Identify which cell holds the provided text, then report its [x, y] central coordinate. 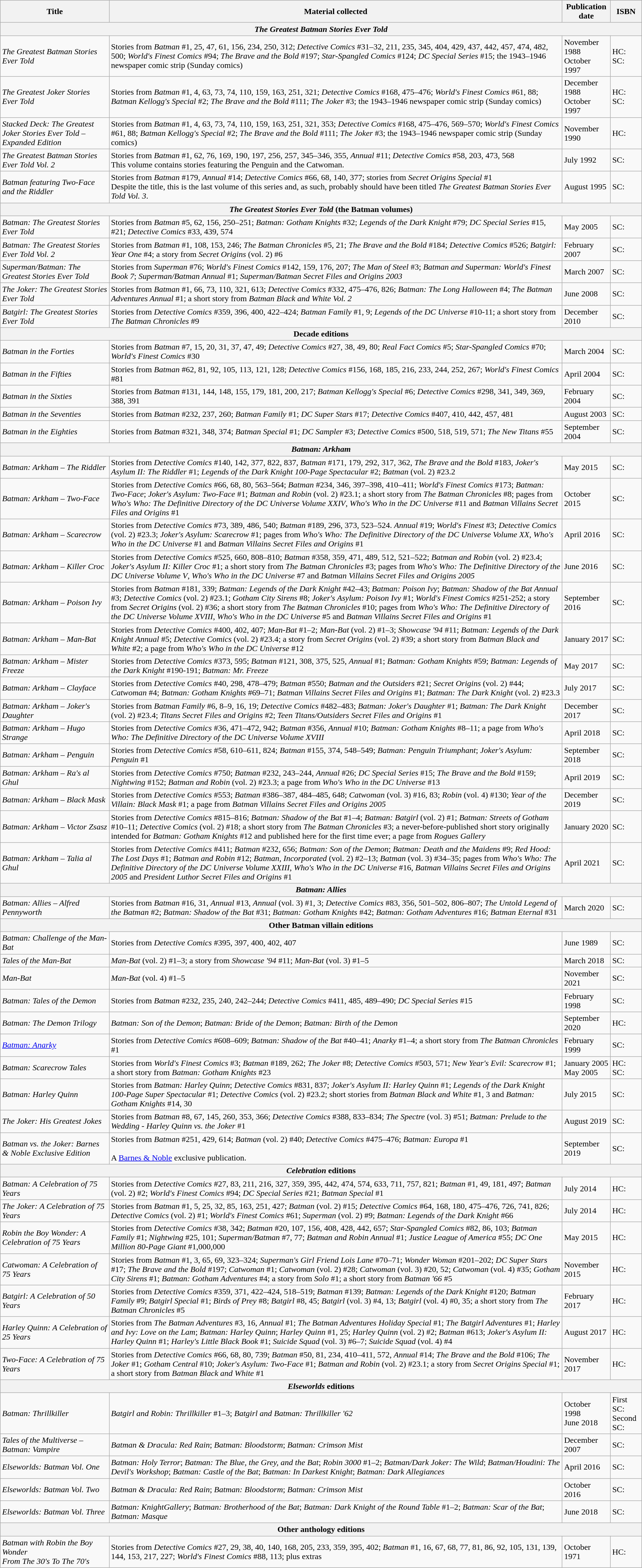
Batman: Arkham – The Riddler [55, 467]
Batman: Arkham – Man-Bat [55, 639]
Other anthology editions [321, 1530]
October 1971 [586, 1552]
February 1999 [586, 1045]
Batman: KnightGallery; Batman: Brotherhood of the Bat; Batman: Dark Knight of the Round Table #1–2; Batman: Scar of the Bat; Batman: Masque [335, 1512]
Batman in the Fifties [55, 374]
December 2017 [586, 710]
December 2010 [586, 316]
Stories from Batman #131, 144, 148, 155, 179, 181, 200, 217; Batman Kellogg's Special #6; Detective Comics #298, 341, 349, 369, 388, 391 [335, 397]
August 2017 [586, 1332]
March 2020 [586, 908]
November 1990 [586, 133]
Celebration editions [321, 1171]
February 2017 [586, 1301]
June 2008 [586, 294]
Superman/Batman: The Greatest Stories Ever Told [55, 272]
July 2017 [586, 688]
Elseworlds editions [321, 1386]
January 2017 [586, 639]
Batman: Arkham – Hugo Strange [55, 733]
June 2016 [586, 566]
Elseworlds: Batman Vol. One [55, 1467]
September 2004 [586, 432]
May 2017 [586, 665]
Batman: Arkham – Mister Freeze [55, 665]
The Greatest Stories Ever Told (the Batman volumes) [321, 209]
April 2019 [586, 777]
Batman: Anarky [55, 1045]
August 2003 [586, 414]
July 1992 [586, 160]
Stories from Batman #321, 348, 374; Batman Special #1; DC Sampler #3; Detective Comics #500, 518, 519, 571; The New Titans #55 [335, 432]
Batman: Allies [321, 890]
November 2015 [586, 1269]
Batman: Arkham – Killer Croc [55, 566]
Batgirl: The Greatest Stories Ever Told [55, 316]
ISBN [626, 12]
August 1995 [586, 187]
Batman with Robin the Boy WonderFrom The 30's To The 70's [55, 1552]
September 2016 [586, 602]
February 2004 [586, 397]
Batman: A Celebration of 75 Years [55, 1188]
Batman: Tales of the Demon [55, 1000]
Batman: Arkham – Ra's al Ghul [55, 777]
April 2004 [586, 374]
Stories from Detective Comics #395, 397, 400, 402, 407 [335, 943]
Batgirl and Robin: Thrillkiller #1–3; Batgirl and Batman: Thrillkiller '62 [335, 1413]
Elseworlds: Batman Vol. Three [55, 1512]
Tales of the Man-Bat [55, 960]
Batman: Arkham – Talia al Ghul [55, 863]
Batman: The Greatest Stories Ever Told Vol. 2 [55, 249]
February 2007 [586, 249]
Batman: Harley Quinn [55, 1095]
December 2019 [586, 800]
September 2020 [586, 1023]
July 2015 [586, 1095]
Batman: The Demon Trilogy [55, 1023]
Batgirl: A Celebration of 50 Years [55, 1301]
April 2021 [586, 863]
The Joker: His Greatest Jokes [55, 1122]
Batman: Scarecrow Tales [55, 1068]
Batman featuring Two-Face and the Riddler [55, 187]
Elseworlds: Batman Vol. Two [55, 1489]
Batman: Allies – Alfred Pennyworth [55, 908]
November 1988October 1997 [586, 56]
Stories from Batman #62, 81, 92, 105, 113, 121, 128; Detective Comics #156, 168, 185, 216, 233, 244, 252, 267; World's Finest Comics #81 [335, 374]
Batman: Arkham [321, 449]
June 1989 [586, 943]
Batman: Arkham – Joker's Daughter [55, 710]
December 1988October 1997 [586, 97]
Batman in the Sixties [55, 397]
Batman: Challenge of the Man-Bat [55, 943]
October 2016 [586, 1489]
Batman: Arkham – Black Mask [55, 800]
Batman vs. the Joker: Barnes & Noble Exclusive Edition [55, 1148]
Decade editions [321, 334]
March 2007 [586, 272]
May 2005 [586, 227]
Man-Bat (vol. 2) #1–3; a story from Showcase '94 #11; Man-Bat (vol. 3) #1–5 [335, 960]
October 1998June 2018 [586, 1413]
Stories from Batman #251, 429, 614; Batman (vol. 2) #40; Detective Comics #475–476; Batman: Europa #1A Barnes & Noble exclusive publication. [335, 1148]
Batman: Arkham – Scarecrow [55, 535]
December 2007 [586, 1445]
Harley Quinn: A Celebration of 25 Years [55, 1332]
Man-Bat [55, 978]
Stories from Detective Comics #608–609; Batman: Shadow of the Bat #40–41; Anarky #1–4; a short story from The Batman Chronicles #1 [335, 1045]
The Greatest Batman Stories Ever Told Vol. 2 [55, 160]
Batman: Thrillkiller [55, 1413]
September 2019 [586, 1148]
March 2004 [586, 352]
Tales of the Multiverse – Batman: Vampire [55, 1445]
August 2019 [586, 1122]
Batman in the Eighties [55, 432]
Title [55, 12]
Batman: Arkham – Victor Zsasz [55, 827]
Batman: Arkham – Penguin [55, 755]
Batman: Son of the Demon; Batman: Bride of the Demon; Batman: Birth of the Demon [335, 1023]
January 2020 [586, 827]
Batman: Arkham – Clayface [55, 688]
The Joker: The Greatest Stories Ever Told [55, 294]
November 2017 [586, 1364]
October 2015 [586, 499]
Robin the Boy Wonder: A Celebration of 75 Years [55, 1238]
April 2018 [586, 733]
Stories from Batman #232, 235, 240, 242–244; Detective Comics #411, 485, 489–490; DC Special Series #15 [335, 1000]
Batman: Arkham – Two-Face [55, 499]
Stacked Deck: The Greatest Joker Stories Ever Told – Expanded Edition [55, 133]
Catwoman: A Celebration of 75 Years [55, 1269]
January 2005May 2005 [586, 1068]
Publication date [586, 12]
First SC: Second SC: [626, 1413]
The Joker: A Celebration of 75 Years [55, 1211]
Batman: The Greatest Stories Ever Told [55, 227]
February 1998 [586, 1000]
The Greatest Joker Stories Ever Told [55, 97]
Two-Face: A Celebration of 75 Years [55, 1364]
Batman: Arkham – Poison Ivy [55, 602]
Stories from Batman #232, 237, 260; Batman Family #1; DC Super Stars #17; Detective Comics #407, 410, 442, 457, 481 [335, 414]
Stories from Detective Comics #58, 610–611, 824; Batman #155, 374, 548–549; Batman: Penguin Triumphant; Joker's Asylum: Penguin #1 [335, 755]
Other Batman villain editions [321, 925]
June 2018 [586, 1512]
Man-Bat (vol. 4) #1–5 [335, 978]
September 2018 [586, 755]
Material collected [335, 12]
November 2021 [586, 978]
Batman in the Seventies [55, 414]
Batman in the Forties [55, 352]
March 2018 [586, 960]
